Determine the [X, Y] coordinate at the center of the cell enclosing the given text.  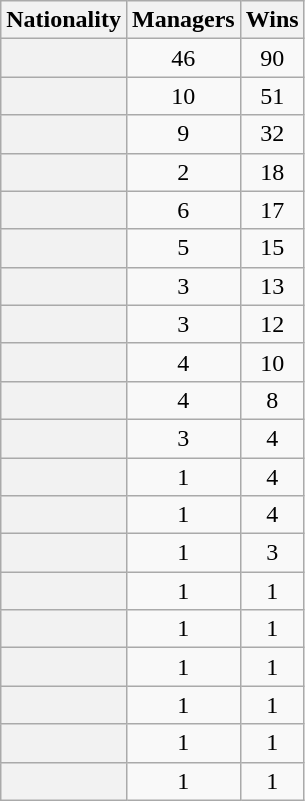
18 [272, 172]
5 [183, 248]
Managers [183, 20]
32 [272, 134]
12 [272, 324]
2 [183, 172]
46 [183, 58]
15 [272, 248]
Wins [272, 20]
8 [272, 400]
6 [183, 210]
9 [183, 134]
Nationality [64, 20]
13 [272, 286]
51 [272, 96]
17 [272, 210]
90 [272, 58]
